Identify which cell holds the provided text, then report its [X, Y] central coordinate. 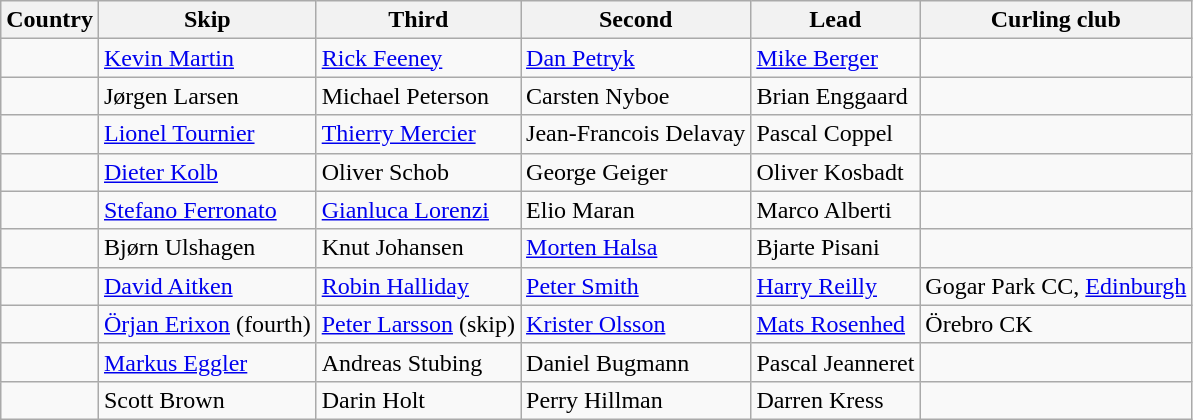
Pascal Coppel [836, 134]
Lionel Tournier [207, 134]
Rick Feeney [418, 58]
Knut Johansen [418, 248]
Markus Eggler [207, 362]
Marco Alberti [836, 210]
Stefano Ferronato [207, 210]
Kevin Martin [207, 58]
Pascal Jeanneret [836, 362]
Mike Berger [836, 58]
David Aitken [207, 286]
Örebro CK [1056, 324]
Peter Smith [636, 286]
Thierry Mercier [418, 134]
Dieter Kolb [207, 172]
Robin Halliday [418, 286]
Elio Maran [636, 210]
Lead [836, 20]
Harry Reilly [836, 286]
Gianluca Lorenzi [418, 210]
Darren Kress [836, 400]
Örjan Erixon (fourth) [207, 324]
Krister Olsson [636, 324]
Michael Peterson [418, 96]
Peter Larsson (skip) [418, 324]
Gogar Park CC, Edinburgh [1056, 286]
Bjørn Ulshagen [207, 248]
Carsten Nyboe [636, 96]
Bjarte Pisani [836, 248]
Third [418, 20]
Oliver Kosbadt [836, 172]
Andreas Stubing [418, 362]
Country [50, 20]
Jørgen Larsen [207, 96]
Daniel Bugmann [636, 362]
Morten Halsa [636, 248]
Darin Holt [418, 400]
Second [636, 20]
Dan Petryk [636, 58]
George Geiger [636, 172]
Perry Hillman [636, 400]
Mats Rosenhed [836, 324]
Brian Enggaard [836, 96]
Scott Brown [207, 400]
Curling club [1056, 20]
Oliver Schob [418, 172]
Jean-Francois Delavay [636, 134]
Skip [207, 20]
